Find where the given text appears and provide that cell's center as (x, y) coordinate. 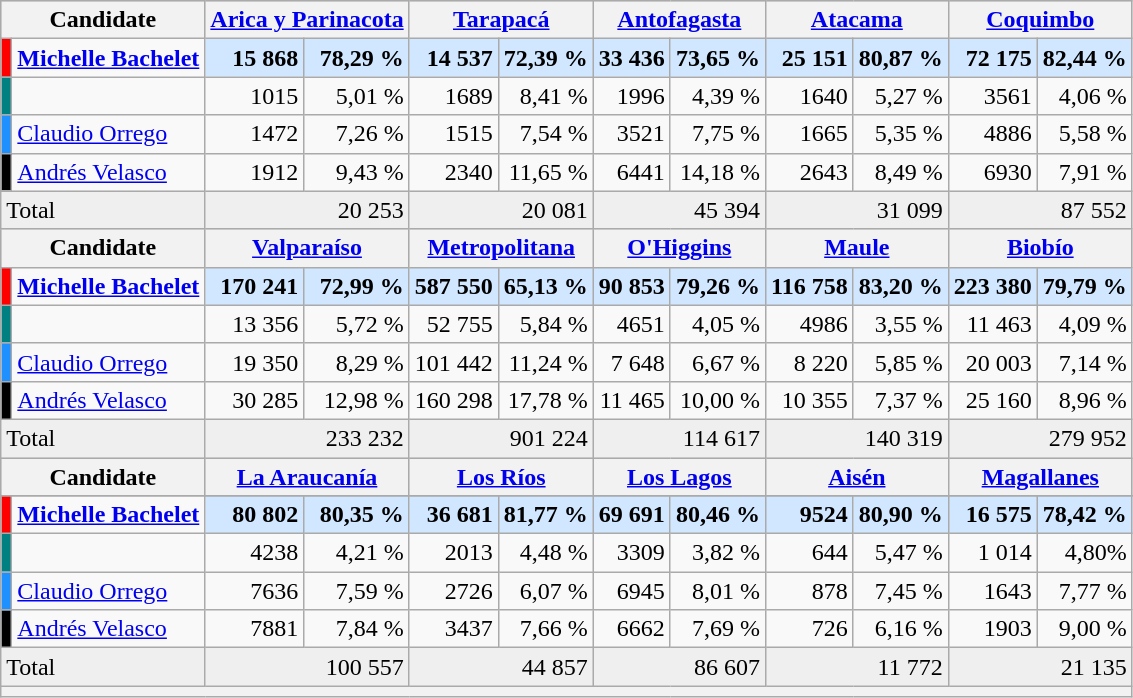
587 550 (454, 286)
279 952 (1040, 438)
O'Higgins (679, 248)
1689 (454, 96)
Atacama (856, 20)
7,84 % (357, 629)
87 552 (1040, 210)
20 003 (992, 362)
4,05 % (718, 324)
878 (809, 591)
8,01 % (718, 591)
7,77 % (1084, 591)
La Araucanía (307, 477)
Valparaíso (307, 248)
5,84 % (546, 324)
83,20 % (900, 286)
1472 (254, 134)
1640 (809, 96)
4,06 % (1084, 96)
8,49 % (900, 172)
5,85 % (900, 362)
5,58 % (1084, 134)
3521 (632, 134)
7,45 % (900, 591)
Coquimbo (1040, 20)
20 081 (501, 210)
Los Lagos (679, 477)
6930 (992, 172)
4,09 % (1084, 324)
11 772 (856, 667)
100 557 (307, 667)
5,47 % (900, 553)
3,82 % (718, 553)
114 617 (679, 438)
8,29 % (357, 362)
Arica y Parinacota (307, 20)
25 160 (992, 400)
8,96 % (1084, 400)
9,43 % (357, 172)
11 465 (632, 400)
7,59 % (357, 591)
6,16 % (900, 629)
1 014 (992, 553)
80 802 (254, 515)
4886 (992, 134)
7636 (254, 591)
14,18 % (718, 172)
44 857 (501, 667)
1643 (992, 591)
1903 (992, 629)
31 099 (856, 210)
1665 (809, 134)
3,55 % (900, 324)
7 648 (632, 362)
78,29 % (357, 58)
72,39 % (546, 58)
101 442 (454, 362)
11,24 % (546, 362)
7,54 % (546, 134)
Los Ríos (501, 477)
11,65 % (546, 172)
3309 (632, 553)
45 394 (679, 210)
8,41 % (546, 96)
15 868 (254, 58)
901 224 (501, 438)
6,67 % (718, 362)
30 285 (254, 400)
644 (809, 553)
79,26 % (718, 286)
21 135 (1040, 667)
4,48 % (546, 553)
4986 (809, 324)
140 319 (856, 438)
5,01 % (357, 96)
8 220 (809, 362)
79,79 % (1084, 286)
Aisén (856, 477)
69 691 (632, 515)
4,21 % (357, 553)
1515 (454, 134)
Tarapacá (501, 20)
65,13 % (546, 286)
6,07 % (546, 591)
6662 (632, 629)
7,91 % (1084, 172)
12,98 % (357, 400)
2013 (454, 553)
7,37 % (900, 400)
233 232 (307, 438)
20 253 (307, 210)
80,46 % (718, 515)
Biobío (1040, 248)
1015 (254, 96)
11 463 (992, 324)
2726 (454, 591)
10 355 (809, 400)
4,80% (1084, 553)
16 575 (992, 515)
90 853 (632, 286)
80,87 % (900, 58)
80,90 % (900, 515)
13 356 (254, 324)
80,35 % (357, 515)
6441 (632, 172)
2340 (454, 172)
7,75 % (718, 134)
Metropolitana (501, 248)
33 436 (632, 58)
36 681 (454, 515)
1996 (632, 96)
5,35 % (900, 134)
72 175 (992, 58)
82,44 % (1084, 58)
726 (809, 629)
5,27 % (900, 96)
7881 (254, 629)
25 151 (809, 58)
Magallanes (1040, 477)
9524 (809, 515)
86 607 (679, 667)
81,77 % (546, 515)
7,66 % (546, 629)
4651 (632, 324)
14 537 (454, 58)
7,69 % (718, 629)
6945 (632, 591)
Maule (856, 248)
72,99 % (357, 286)
3561 (992, 96)
Antofagasta (679, 20)
4,39 % (718, 96)
17,78 % (546, 400)
7,14 % (1084, 362)
19 350 (254, 362)
160 298 (454, 400)
223 380 (992, 286)
4238 (254, 553)
78,42 % (1084, 515)
170 241 (254, 286)
52 755 (454, 324)
3437 (454, 629)
9,00 % (1084, 629)
116 758 (809, 286)
5,72 % (357, 324)
2643 (809, 172)
10,00 % (718, 400)
7,26 % (357, 134)
1912 (254, 172)
73,65 % (718, 58)
